Find where the given text appears and provide that cell's center as [x, y] coordinate. 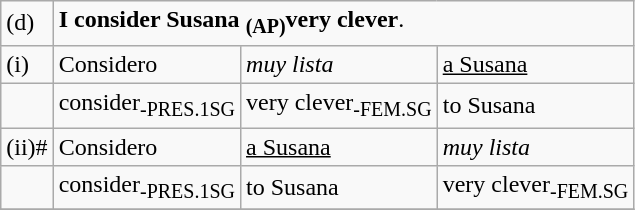
I consider Susana (AP)very clever. [344, 23]
(i) [27, 64]
(d) [27, 23]
(ii)# [27, 147]
